Pinpoint the cell where the given text exists, returning its (x, y) midpoint coordinate. 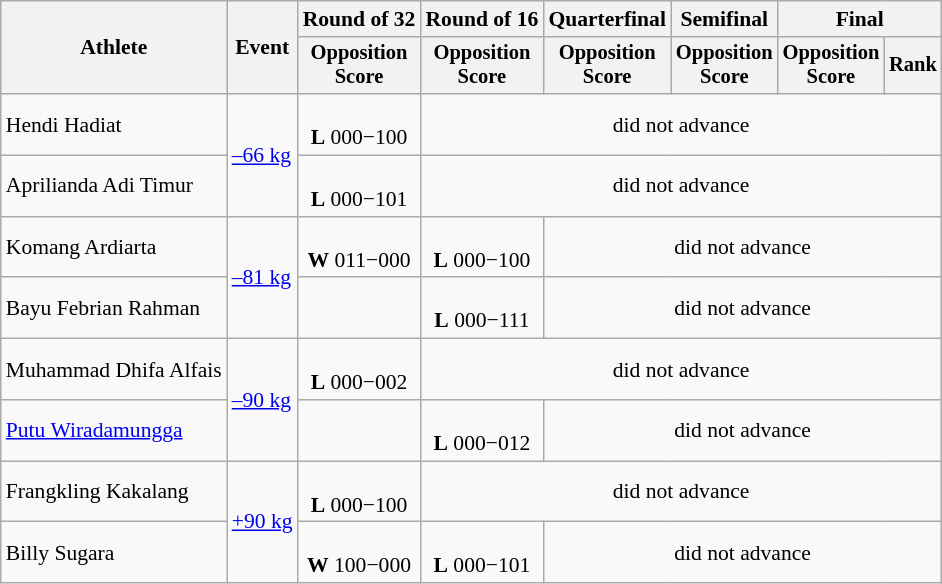
Event (262, 48)
W 100−000 (360, 552)
Hendi Hadiat (114, 124)
L 000−111 (482, 308)
Round of 32 (360, 19)
–90 kg (262, 400)
L 000−002 (360, 370)
Komang Ardiarta (114, 248)
Final (860, 19)
Athlete (114, 48)
Billy Sugara (114, 552)
+90 kg (262, 522)
L 000−012 (482, 430)
Round of 16 (482, 19)
Rank (913, 66)
–81 kg (262, 278)
Frangkling Kakalang (114, 492)
–66 kg (262, 155)
Bayu Febrian Rahman (114, 308)
Muhammad Dhifa Alfais (114, 370)
Quarterfinal (607, 19)
Putu Wiradamungga (114, 430)
Aprilianda Adi Timur (114, 186)
W 011−000 (360, 248)
Semifinal (724, 19)
